Output the [X, Y] coordinate of the center of the cell containing the given text.  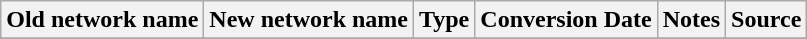
New network name [309, 20]
Old network name [102, 20]
Type [444, 20]
Notes [691, 20]
Conversion Date [566, 20]
Source [766, 20]
